From the cell containing the given text, extract its center point as (x, y) coordinate. 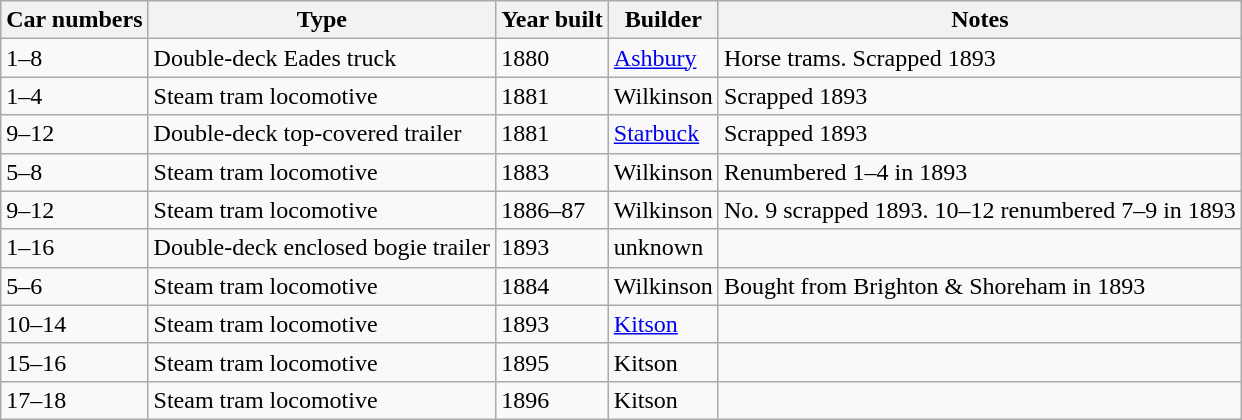
Notes (980, 20)
1884 (552, 286)
Double-deck top-covered trailer (322, 134)
No. 9 scrapped 1893. 10–12 renumbered 7–9 in 1893 (980, 210)
17–18 (74, 400)
Double-deck Eades truck (322, 58)
1–4 (74, 96)
1–16 (74, 248)
unknown (663, 248)
Bought from Brighton & Shoreham in 1893 (980, 286)
Starbuck (663, 134)
1886–87 (552, 210)
1896 (552, 400)
1880 (552, 58)
15–16 (74, 362)
Type (322, 20)
1895 (552, 362)
Renumbered 1–4 in 1893 (980, 172)
Horse trams. Scrapped 1893 (980, 58)
5–8 (74, 172)
5–6 (74, 286)
Builder (663, 20)
1–8 (74, 58)
1883 (552, 172)
Car numbers (74, 20)
Year built (552, 20)
Ashbury (663, 58)
10–14 (74, 324)
Double-deck enclosed bogie trailer (322, 248)
